Provide the [X, Y] coordinate of the cell's center where the given text is located.  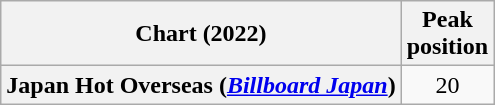
Japan Hot Overseas (Billboard Japan) [201, 85]
Chart (2022) [201, 34]
Peakposition [447, 34]
20 [447, 85]
